Pinpoint the cell where the given text exists, returning its [X, Y] midpoint coordinate. 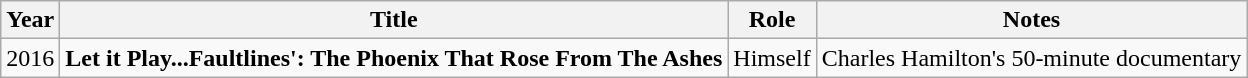
2016 [30, 58]
Notes [1032, 20]
Let it Play...Faultlines': The Phoenix That Rose From The Ashes [394, 58]
Title [394, 20]
Role [772, 20]
Year [30, 20]
Charles Hamilton's 50-minute documentary [1032, 58]
Himself [772, 58]
